Extract the [X, Y] coordinate from the center of the cell holding the provided text.  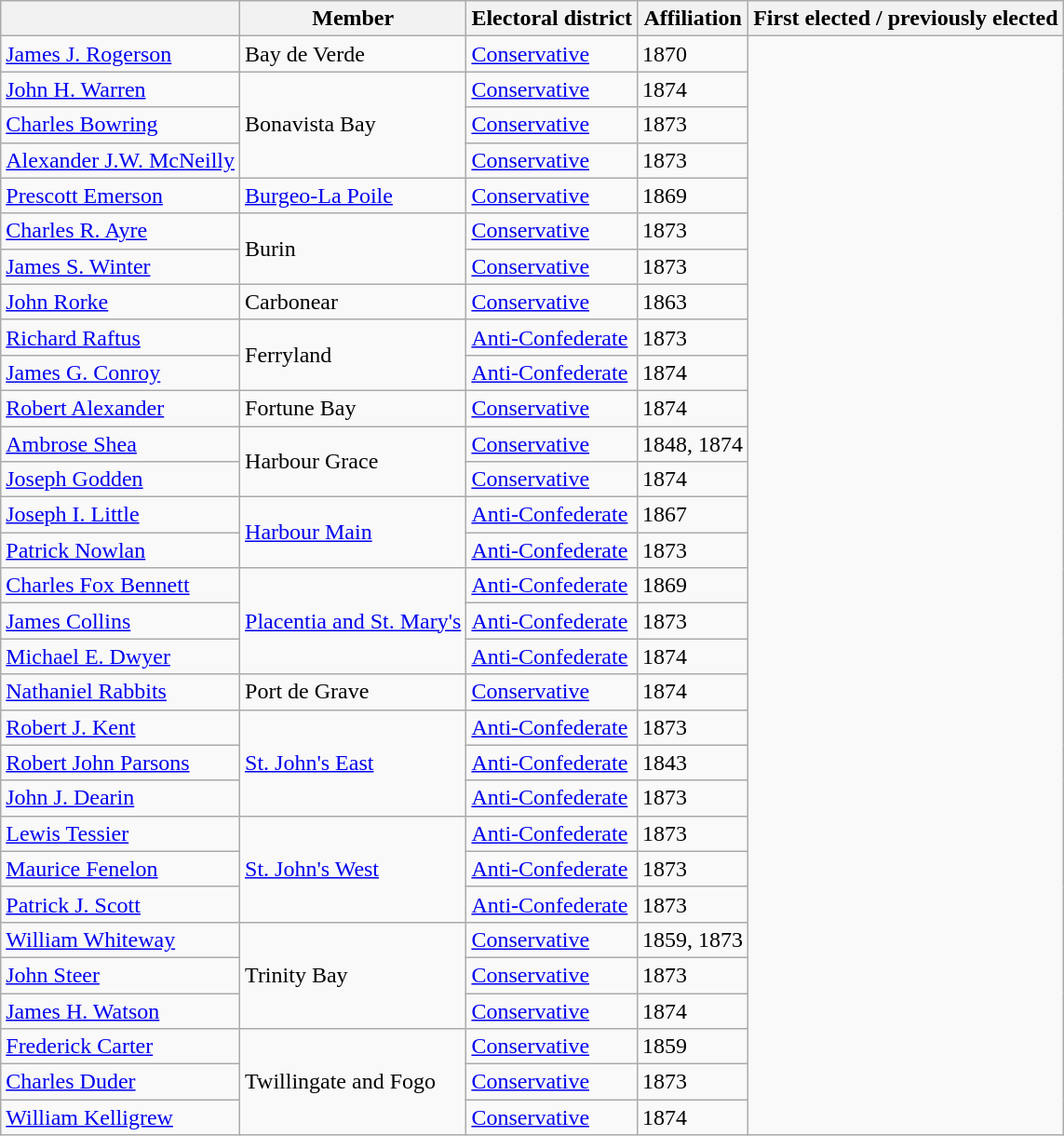
Charles Bowring [121, 125]
James S. Winter [121, 266]
Burin [354, 249]
Joseph Godden [121, 480]
St. John's East [354, 763]
Carbonear [354, 302]
Robert J. Kent [121, 727]
First elected / previously elected [907, 19]
1863 [693, 302]
James Collins [121, 621]
William Whiteway [121, 940]
1867 [693, 515]
John H. Warren [121, 89]
1870 [693, 54]
Nathaniel Rabbits [121, 692]
Charles R. Ayre [121, 231]
Electoral district [552, 19]
Joseph I. Little [121, 515]
1859 [693, 1047]
Ferryland [354, 355]
Placentia and St. Mary's [354, 621]
Alexander J.W. McNeilly [121, 160]
Patrick Nowlan [121, 550]
Port de Grave [354, 692]
James G. Conroy [121, 372]
Ambrose Shea [121, 444]
Lewis Tessier [121, 833]
Patrick J. Scott [121, 904]
Charles Fox Bennett [121, 586]
William Kelligrew [121, 1117]
John Rorke [121, 302]
John J. Dearin [121, 798]
Member [354, 19]
Burgeo-La Poile [354, 196]
1848, 1874 [693, 444]
St. John's West [354, 869]
Frederick Carter [121, 1047]
Robert Alexander [121, 408]
Twillingate and Fogo [354, 1082]
1859, 1873 [693, 940]
Bay de Verde [354, 54]
Harbour Main [354, 533]
Trinity Bay [354, 975]
Maurice Fenelon [121, 869]
Richard Raftus [121, 337]
1843 [693, 763]
Charles Duder [121, 1082]
Prescott Emerson [121, 196]
Robert John Parsons [121, 763]
Bonavista Bay [354, 125]
James J. Rogerson [121, 54]
John Steer [121, 975]
Harbour Grace [354, 462]
Michael E. Dwyer [121, 656]
Fortune Bay [354, 408]
James H. Watson [121, 1010]
Affiliation [693, 19]
